For the text-containing cell, return its midpoint in (X, Y) coordinate format. 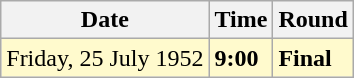
Date (105, 20)
Friday, 25 July 1952 (105, 58)
9:00 (241, 58)
Time (241, 20)
Final (313, 58)
Round (313, 20)
